Capture the cell that displays the provided text and extract its [x, y] central coordinate. 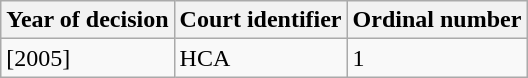
1 [437, 58]
Year of decision [88, 20]
Court identifier [260, 20]
Ordinal number [437, 20]
[2005] [88, 58]
HCA [260, 58]
